Identify which cell holds the provided text, then report its (x, y) central coordinate. 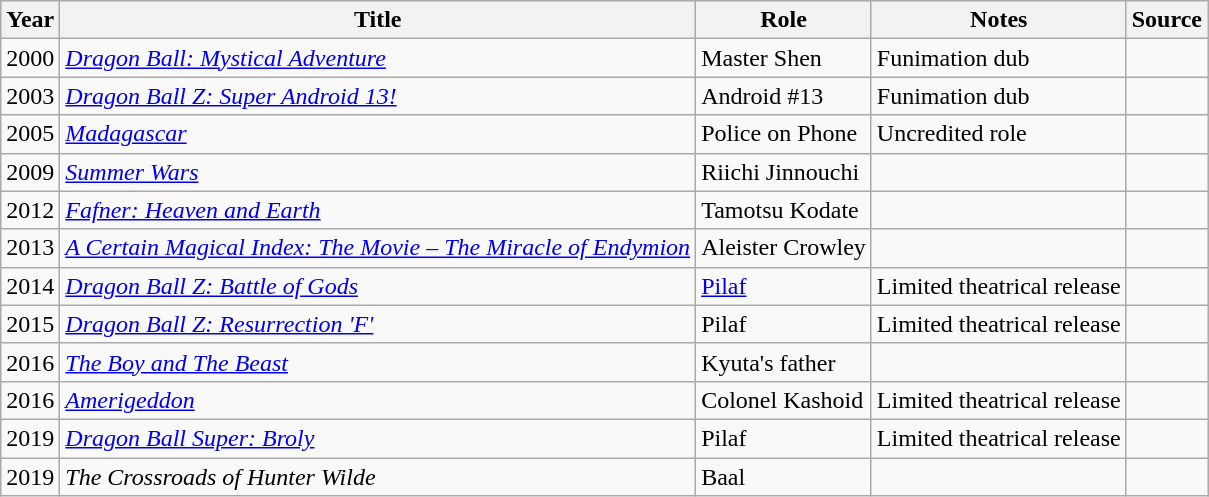
2015 (30, 324)
Kyuta's father (784, 362)
2014 (30, 286)
Madagascar (378, 134)
A Certain Magical Index: The Movie – The Miracle of Endymion (378, 248)
Dragon Ball Z: Super Android 13! (378, 96)
Master Shen (784, 58)
Uncredited role (998, 134)
Summer Wars (378, 172)
Notes (998, 20)
Dragon Ball Super: Broly (378, 438)
Tamotsu Kodate (784, 210)
Amerigeddon (378, 400)
The Crossroads of Hunter Wilde (378, 477)
The Boy and The Beast (378, 362)
Riichi Jinnouchi (784, 172)
Colonel Kashoid (784, 400)
2012 (30, 210)
2013 (30, 248)
Dragon Ball Z: Resurrection 'F' (378, 324)
Police on Phone (784, 134)
2000 (30, 58)
2005 (30, 134)
Baal (784, 477)
Role (784, 20)
Source (1166, 20)
Android #13 (784, 96)
2009 (30, 172)
Title (378, 20)
Fafner: Heaven and Earth (378, 210)
2003 (30, 96)
Dragon Ball: Mystical Adventure (378, 58)
Dragon Ball Z: Battle of Gods (378, 286)
Aleister Crowley (784, 248)
Year (30, 20)
